Capture the cell that displays the provided text and extract its [X, Y] central coordinate. 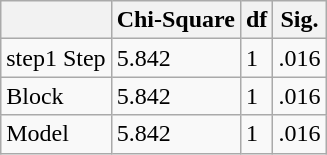
step1 Step [56, 58]
Sig. [300, 20]
Chi-Square [176, 20]
Block [56, 96]
Model [56, 134]
df [256, 20]
